Find where the given text appears and provide that cell's center as (x, y) coordinate. 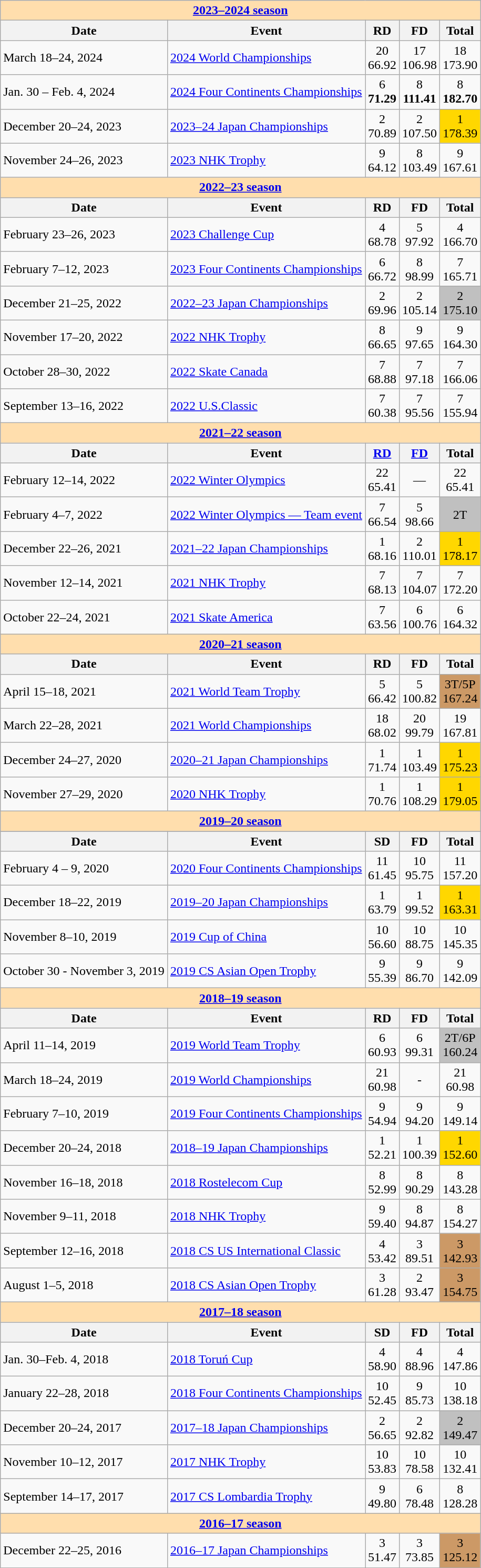
1 52.21 (383, 1148)
Jan. 30–Feb. 4, 2018 (84, 1360)
2018 CS US International Classic (266, 1250)
3 89.51 (419, 1250)
February 7–10, 2019 (84, 1113)
7 60.38 (383, 406)
2021–22 season (241, 433)
December 22–26, 2021 (84, 548)
2T (460, 515)
February 23–26, 2023 (84, 235)
2021 World Team Trophy (266, 691)
1 175.23 (460, 760)
10 52.45 (383, 1393)
7 104.07 (419, 583)
November 16–18, 2018 (84, 1182)
3 154.75 (460, 1285)
3 73.85 (419, 1550)
4 58.90 (383, 1360)
7 66.54 (383, 515)
December 22–25, 2016 (84, 1550)
2020–21 season (241, 644)
2022 Skate Canada (266, 371)
8 111.41 (419, 92)
February 12–14, 2022 (84, 480)
4 53.42 (383, 1250)
7 155.94 (460, 406)
8 143.28 (460, 1182)
January 22–28, 2018 (84, 1393)
6 66.72 (383, 268)
8 94.87 (419, 1217)
2019 Cup of China (266, 937)
1 152.60 (460, 1148)
9 49.80 (383, 1496)
1 99.52 (419, 903)
2021 NHK Trophy (266, 583)
2024 Four Continents Championships (266, 92)
2022 Winter Olympics — Team event (266, 515)
1 163.31 (460, 903)
2016–17 season (241, 1523)
2018–19 Japan Championships (266, 1148)
9 167.61 (460, 160)
9 149.14 (460, 1113)
November 10–12, 2017 (84, 1462)
2018 NHK Trophy (266, 1217)
9 85.73 (419, 1393)
2016–17 Japan Championships (266, 1550)
2 56.65 (383, 1428)
9 55.39 (383, 971)
2022 Winter Olympics (266, 480)
9 86.70 (419, 971)
1 70.76 (383, 793)
3 125.12 (460, 1550)
8 154.27 (460, 1217)
2 175.10 (460, 303)
17 106.98 (419, 58)
— (419, 480)
2023 Challenge Cup (266, 235)
November 9–11, 2018 (84, 1217)
1 100.39 (419, 1148)
2 105.14 (419, 303)
November 12–14, 2021 (84, 583)
20 66.92 (383, 58)
1 68.16 (383, 548)
2T/6P 160.24 (460, 1045)
2023–24 Japan Championships (266, 126)
18 173.90 (460, 58)
October 28–30, 2022 (84, 371)
April 11–14, 2019 (84, 1045)
2022–23 season (241, 187)
2023–2024 season (241, 11)
2019–20 Japan Championships (266, 903)
2020–21 Japan Championships (266, 760)
2023 Four Continents Championships (266, 268)
7 95.56 (419, 406)
9 59.40 (383, 1217)
September 14–17, 2017 (84, 1496)
April 15–18, 2021 (84, 691)
7 97.18 (419, 371)
3T/5P 167.24 (460, 691)
2021–22 Japan Championships (266, 548)
7 68.13 (383, 583)
6 71.29 (383, 92)
5 100.82 (419, 691)
2018–19 season (241, 998)
2022–23 Japan Championships (266, 303)
6 164.32 (460, 617)
10 145.35 (460, 937)
8 98.99 (419, 268)
5 97.92 (419, 235)
8 182.70 (460, 92)
February 7–12, 2023 (84, 268)
September 13–16, 2022 (84, 406)
March 18–24, 2024 (84, 58)
10 138.18 (460, 1393)
11 157.20 (460, 868)
8 90.29 (419, 1182)
March 18–24, 2019 (84, 1080)
1 108.29 (419, 793)
10 56.60 (383, 937)
2018 Toruń Cup (266, 1360)
10 53.83 (383, 1462)
6 60.93 (383, 1045)
10 132.41 (460, 1462)
2020 Four Continents Championships (266, 868)
18 68.02 (383, 725)
September 12–16, 2018 (84, 1250)
7 63.56 (383, 617)
9 94.20 (419, 1113)
1 178.17 (460, 548)
3 142.93 (460, 1250)
2017–18 season (241, 1312)
2017 NHK Trophy (266, 1462)
1 103.49 (419, 760)
2018 CS Asian Open Trophy (266, 1285)
1 63.79 (383, 903)
4 68.78 (383, 235)
8 66.65 (383, 337)
2022 NHK Trophy (266, 337)
February 4–7, 2022 (84, 515)
2017 CS Lombardia Trophy (266, 1496)
October 30 - November 3, 2019 (84, 971)
9 142.09 (460, 971)
February 4 – 9, 2020 (84, 868)
7 166.06 (460, 371)
December 18–22, 2019 (84, 903)
2019 CS Asian Open Trophy (266, 971)
3 51.47 (383, 1550)
11 61.45 (383, 868)
March 22–28, 2021 (84, 725)
Jan. 30 – Feb. 4, 2024 (84, 92)
6 99.31 (419, 1045)
December 20–24, 2018 (84, 1148)
August 1–5, 2018 (84, 1285)
6 78.48 (419, 1496)
4 88.96 (419, 1360)
10 95.75 (419, 868)
5 98.66 (419, 515)
2 70.89 (383, 126)
7 68.88 (383, 371)
2017–18 Japan Championships (266, 1428)
December 21–25, 2022 (84, 303)
2021 World Championships (266, 725)
- (419, 1080)
2 93.47 (419, 1285)
December 20–24, 2017 (84, 1428)
2 110.01 (419, 548)
2 92.82 (419, 1428)
9 54.94 (383, 1113)
10 78.58 (419, 1462)
20 99.79 (419, 725)
December 24–27, 2020 (84, 760)
2022 U.S.Classic (266, 406)
2021 Skate America (266, 617)
November 17–20, 2022 (84, 337)
November 8–10, 2019 (84, 937)
9 164.30 (460, 337)
9 64.12 (383, 160)
2019 World Championships (266, 1080)
2 149.47 (460, 1428)
7 172.20 (460, 583)
2018 Four Continents Championships (266, 1393)
8 52.99 (383, 1182)
3 61.28 (383, 1285)
8 103.49 (419, 160)
19 167.81 (460, 725)
December 20–24, 2023 (84, 126)
2024 World Championships (266, 58)
October 22–24, 2021 (84, 617)
2018 Rostelecom Cup (266, 1182)
4 166.70 (460, 235)
2 69.96 (383, 303)
8 128.28 (460, 1496)
2019 World Team Trophy (266, 1045)
2 107.50 (419, 126)
6 100.76 (419, 617)
5 66.42 (383, 691)
10 88.75 (419, 937)
1 178.39 (460, 126)
2023 NHK Trophy (266, 160)
2020 NHK Trophy (266, 793)
November 24–26, 2023 (84, 160)
2019 Four Continents Championships (266, 1113)
7 165.71 (460, 268)
November 27–29, 2020 (84, 793)
9 97.65 (419, 337)
1 71.74 (383, 760)
2019–20 season (241, 821)
1 179.05 (460, 793)
4 147.86 (460, 1360)
